Return (X, Y) of the center of cell containing provided text 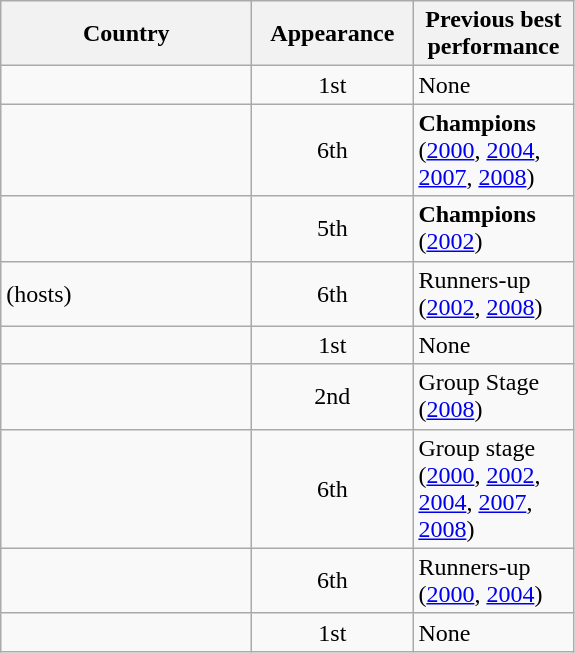
Group stage (2000, 2002, 2004, 2007, 2008) (494, 488)
5th (332, 228)
Group Stage (2008) (494, 396)
Champions (2000, 2004, 2007, 2008) (494, 150)
Previous best performance (494, 34)
Country (126, 34)
Champions (2002) (494, 228)
(hosts) (126, 294)
Appearance (332, 34)
Runners-up (2000, 2004) (494, 580)
2nd (332, 396)
Runners-up (2002, 2008) (494, 294)
